Capture the cell that displays the provided text and extract its [x, y] central coordinate. 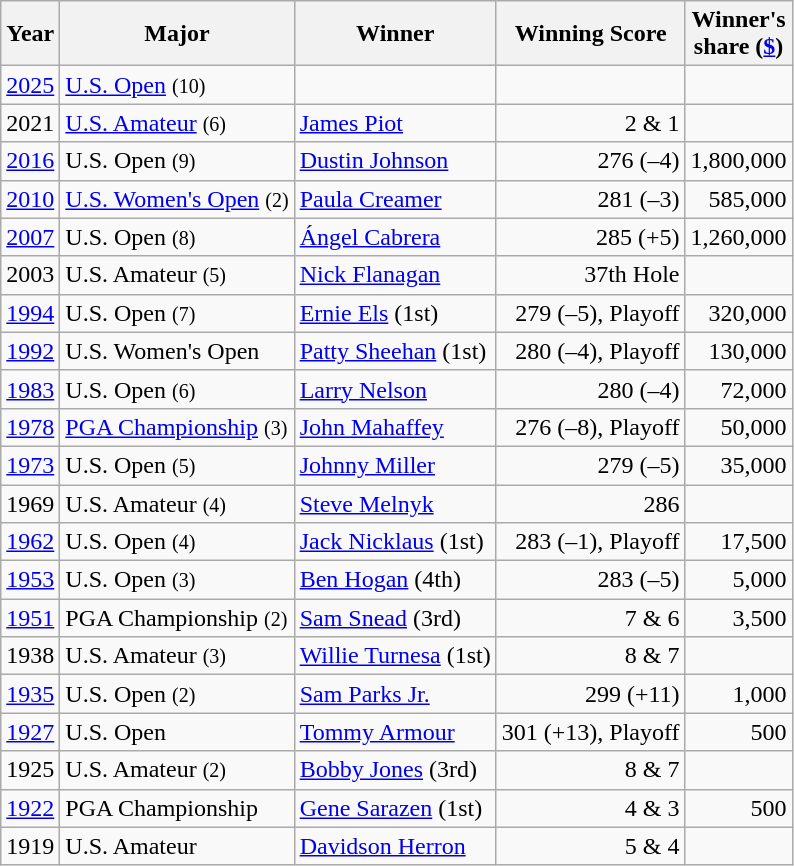
Jack Nicklaus (1st) [395, 542]
286 [590, 503]
3,500 [738, 618]
1,000 [738, 694]
U.S. Women's Open [177, 351]
Year [30, 34]
281 (–3) [590, 199]
U.S. Amateur (2) [177, 770]
Nick Flanagan [395, 275]
2025 [30, 85]
James Piot [395, 123]
Ángel Cabrera [395, 237]
1978 [30, 427]
1919 [30, 846]
1969 [30, 503]
1,800,000 [738, 161]
72,000 [738, 389]
U.S. Amateur (6) [177, 123]
1992 [30, 351]
Willie Turnesa (1st) [395, 656]
Winner [395, 34]
U.S. Amateur [177, 846]
276 (–8), Playoff [590, 427]
PGA Championship (3) [177, 427]
1922 [30, 808]
U.S. Amateur (4) [177, 503]
280 (–4), Playoff [590, 351]
U.S. Open (6) [177, 389]
1,260,000 [738, 237]
5,000 [738, 580]
5 & 4 [590, 846]
Paula Creamer [395, 199]
2016 [30, 161]
Tommy Armour [395, 732]
283 (–5) [590, 580]
2010 [30, 199]
585,000 [738, 199]
Steve Melnyk [395, 503]
Larry Nelson [395, 389]
279 (–5), Playoff [590, 313]
283 (–1), Playoff [590, 542]
1927 [30, 732]
1938 [30, 656]
50,000 [738, 427]
2021 [30, 123]
Ernie Els (1st) [395, 313]
U.S. Open (3) [177, 580]
Ben Hogan (4th) [395, 580]
2003 [30, 275]
U.S. Open (2) [177, 694]
U.S. Open (8) [177, 237]
PGA Championship [177, 808]
Sam Parks Jr. [395, 694]
2 & 1 [590, 123]
PGA Championship (2) [177, 618]
1935 [30, 694]
Davidson Herron [395, 846]
37th Hole [590, 275]
1925 [30, 770]
1953 [30, 580]
Bobby Jones (3rd) [395, 770]
279 (–5) [590, 465]
Johnny Miller [395, 465]
Dustin Johnson [395, 161]
U.S. Women's Open (2) [177, 199]
7 & 6 [590, 618]
U.S. Amateur (3) [177, 656]
1973 [30, 465]
Sam Snead (3rd) [395, 618]
U.S. Open (7) [177, 313]
320,000 [738, 313]
Winning Score [590, 34]
2007 [30, 237]
35,000 [738, 465]
Major [177, 34]
1951 [30, 618]
299 (+11) [590, 694]
U.S. Amateur (5) [177, 275]
301 (+13), Playoff [590, 732]
Patty Sheehan (1st) [395, 351]
U.S. Open (4) [177, 542]
285 (+5) [590, 237]
17,500 [738, 542]
1962 [30, 542]
280 (–4) [590, 389]
1983 [30, 389]
130,000 [738, 351]
U.S. Open (9) [177, 161]
Gene Sarazen (1st) [395, 808]
Winner'sshare ($) [738, 34]
U.S. Open [177, 732]
U.S. Open (5) [177, 465]
U.S. Open (10) [177, 85]
1994 [30, 313]
4 & 3 [590, 808]
John Mahaffey [395, 427]
276 (–4) [590, 161]
